From the cell containing the given text, extract its center point as [X, Y] coordinate. 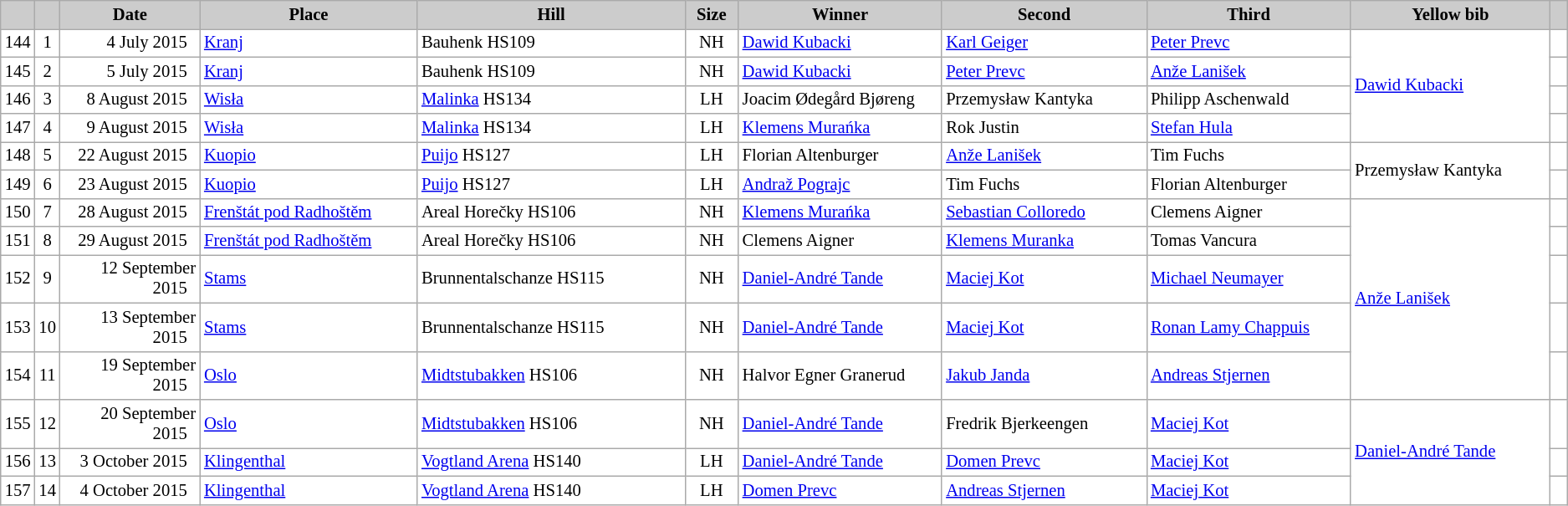
148 [18, 156]
22 August 2015 [130, 156]
Halvor Egner Granerud [840, 376]
145 [18, 71]
3 October 2015 [130, 462]
19 September 2015 [130, 376]
157 [18, 490]
Klemens Muranka [1044, 240]
8 [47, 240]
4 July 2015 [130, 43]
3 [47, 100]
13 [47, 462]
152 [18, 279]
8 August 2015 [130, 100]
Third [1249, 14]
10 [47, 327]
Fredrik Bjerkeengen [1044, 424]
Joacim Ødegård Bjøreng [840, 100]
144 [18, 43]
Hill [551, 14]
Philipp Aschenwald [1249, 100]
9 [47, 279]
Place [309, 14]
Tomas Vancura [1249, 240]
155 [18, 424]
150 [18, 212]
146 [18, 100]
147 [18, 128]
28 August 2015 [130, 212]
Rok Justin [1044, 128]
13 September 2015 [130, 327]
Ronan Lamy Chappuis [1249, 327]
156 [18, 462]
20 September 2015 [130, 424]
5 July 2015 [130, 71]
149 [18, 184]
1 [47, 43]
29 August 2015 [130, 240]
9 August 2015 [130, 128]
153 [18, 327]
Jakub Janda [1044, 376]
Winner [840, 14]
Sebastian Colloredo [1044, 212]
2 [47, 71]
154 [18, 376]
Andraž Pograjc [840, 184]
Second [1044, 14]
5 [47, 156]
12 September 2015 [130, 279]
4 October 2015 [130, 490]
Date [130, 14]
12 [47, 424]
11 [47, 376]
151 [18, 240]
Size [712, 14]
7 [47, 212]
Karl Geiger [1044, 43]
Stefan Hula [1249, 128]
4 [47, 128]
23 August 2015 [130, 184]
Michael Neumayer [1249, 279]
6 [47, 184]
Yellow bib [1450, 14]
14 [47, 490]
